For the text-containing cell, return its midpoint in [x, y] coordinate format. 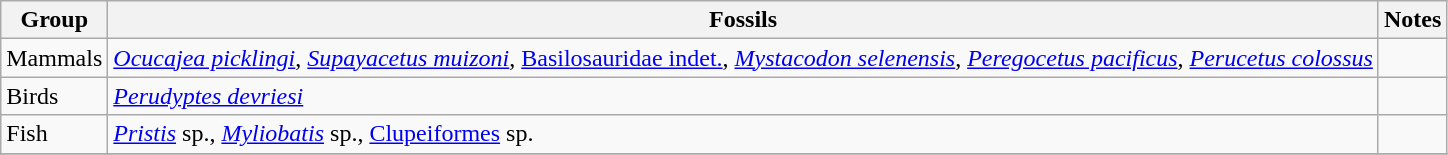
Mammals [54, 58]
Group [54, 20]
Ocucajea picklingi, Supayacetus muizoni, Basilosauridae indet., Mystacodon selenensis, Peregocetus pacificus, Perucetus colossus [744, 58]
Perudyptes devriesi [744, 96]
Fossils [744, 20]
Fish [54, 134]
Notes [1412, 20]
Birds [54, 96]
Pristis sp., Myliobatis sp., Clupeiformes sp. [744, 134]
